Locate the cell with the specified text and output its (X, Y) center coordinate. 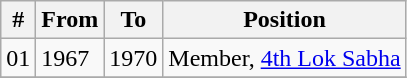
01 (18, 58)
1970 (134, 58)
# (18, 20)
From (70, 20)
Position (284, 20)
To (134, 20)
Member, 4th Lok Sabha (284, 58)
1967 (70, 58)
